Search for the cell housing the specified text and yield its (X, Y) center coordinate. 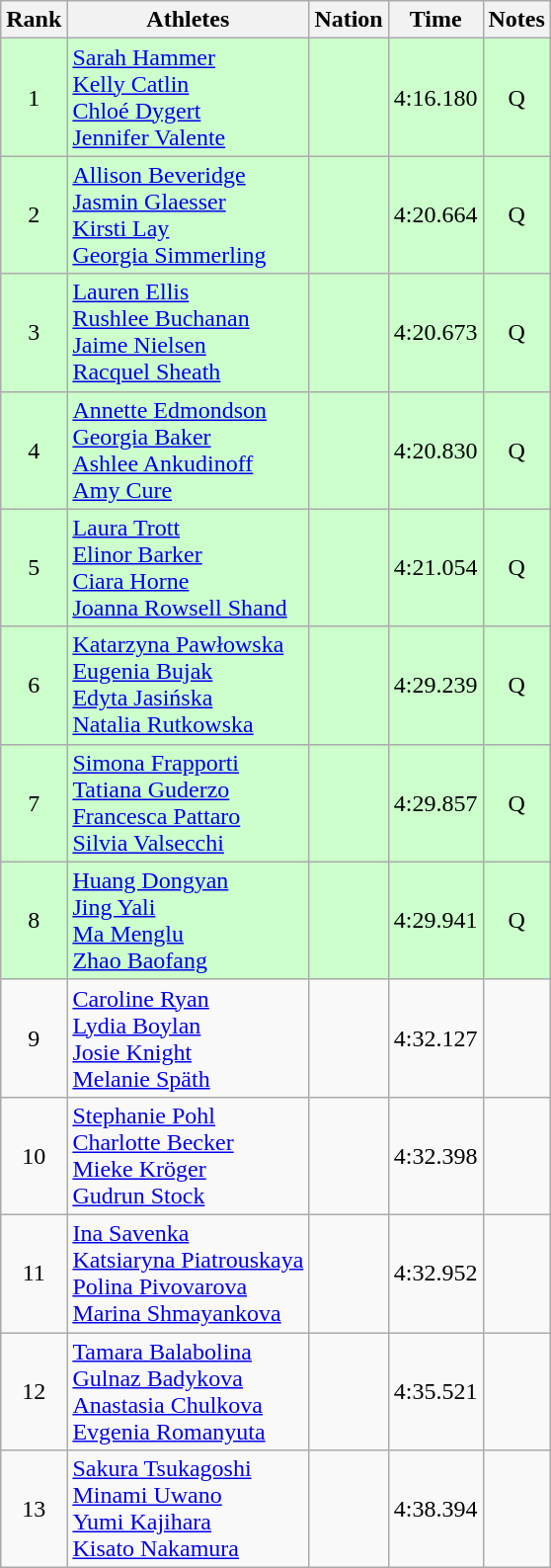
2 (34, 215)
13 (34, 1510)
1 (34, 97)
4:32.952 (435, 1273)
Tamara BalabolinaGulnaz BadykovaAnastasia ChulkovaEvgenia Romanyuta (188, 1391)
Sakura TsukagoshiMinami UwanoYumi KajiharaKisato Nakamura (188, 1510)
Time (435, 20)
11 (34, 1273)
3 (34, 332)
Stephanie PohlCharlotte BeckerMieke KrögerGudrun Stock (188, 1156)
4:21.054 (435, 567)
Katarzyna PawłowskaEugenia BujakEdyta JasińskaNatalia Rutkowska (188, 686)
7 (34, 802)
Rank (34, 20)
Allison BeveridgeJasmin GlaesserKirsti LayGeorgia Simmerling (188, 215)
4:29.941 (435, 921)
6 (34, 686)
Notes (516, 20)
4:20.830 (435, 451)
8 (34, 921)
4:16.180 (435, 97)
Huang DongyanJing YaliMa MengluZhao Baofang (188, 921)
5 (34, 567)
Simona FrapportiTatiana GuderzoFrancesca PattaroSilvia Valsecchi (188, 802)
4:32.127 (435, 1037)
4:29.857 (435, 802)
Athletes (188, 20)
4:20.673 (435, 332)
4:32.398 (435, 1156)
Ina SavenkaKatsiaryna PiatrouskayaPolina PivovarovaMarina Shmayankova (188, 1273)
4 (34, 451)
Laura TrottElinor BarkerCiara HorneJoanna Rowsell Shand (188, 567)
Nation (349, 20)
Annette EdmondsonGeorgia BakerAshlee AnkudinoffAmy Cure (188, 451)
4:20.664 (435, 215)
Caroline RyanLydia BoylanJosie KnightMelanie Späth (188, 1037)
4:35.521 (435, 1391)
4:38.394 (435, 1510)
Sarah HammerKelly CatlinChloé DygertJennifer Valente (188, 97)
4:29.239 (435, 686)
10 (34, 1156)
9 (34, 1037)
Lauren EllisRushlee BuchananJaime NielsenRacquel Sheath (188, 332)
12 (34, 1391)
